Scan for the cell matching the given text and deliver its (X, Y) coordinate at center. 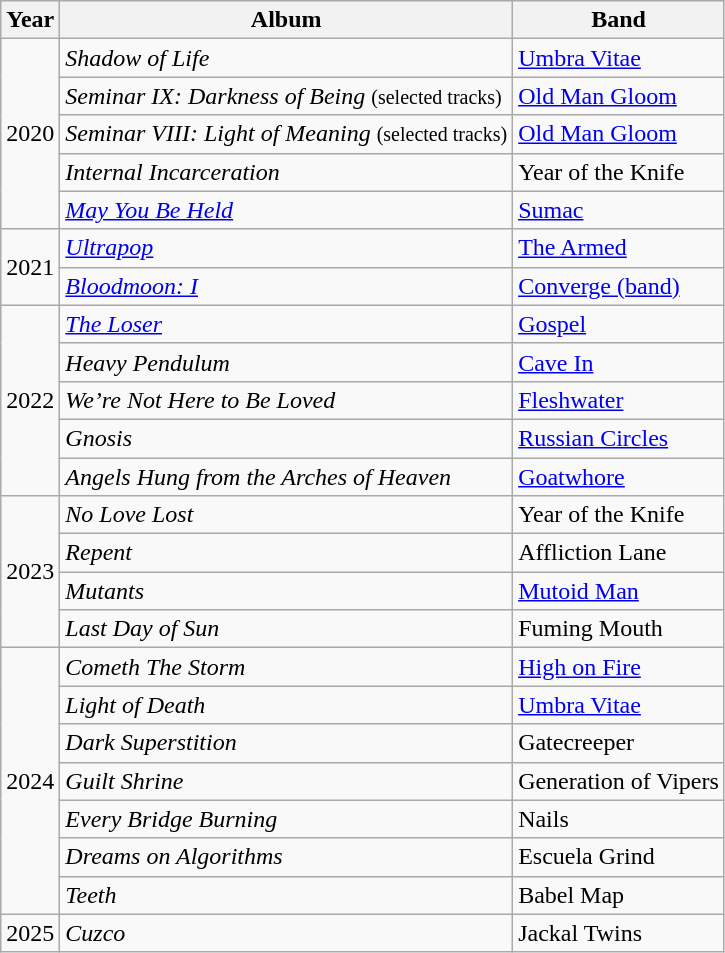
Last Day of Sun (286, 629)
Cuzco (286, 933)
Year (30, 20)
Goatwhore (619, 477)
Seminar VIII: Light of Meaning (selected tracks) (286, 134)
The Loser (286, 324)
Fuming Mouth (619, 629)
2025 (30, 933)
Russian Circles (619, 438)
High on Fire (619, 667)
Gatecreeper (619, 743)
Album (286, 20)
Every Bridge Burning (286, 819)
Mutoid Man (619, 591)
Fleshwater (619, 400)
Seminar IX: Darkness of Being (selected tracks) (286, 96)
Internal Incarceration (286, 172)
Shadow of Life (286, 58)
Sumac (619, 210)
Guilt Shrine (286, 781)
Ultrapop (286, 248)
2021 (30, 267)
Cave In (619, 362)
Mutants (286, 591)
Dreams on Algorithms (286, 857)
The Armed (619, 248)
Affliction Lane (619, 553)
2022 (30, 400)
No Love Lost (286, 515)
May You Be Held (286, 210)
Gnosis (286, 438)
Light of Death (286, 705)
Angels Hung from the Arches of Heaven (286, 477)
Generation of Vipers (619, 781)
Bloodmoon: I (286, 286)
Converge (band) (619, 286)
2020 (30, 134)
Gospel (619, 324)
Jackal Twins (619, 933)
Heavy Pendulum (286, 362)
We’re Not Here to Be Loved (286, 400)
Babel Map (619, 895)
2023 (30, 572)
Teeth (286, 895)
2024 (30, 781)
Cometh The Storm (286, 667)
Nails (619, 819)
Dark Superstition (286, 743)
Band (619, 20)
Repent (286, 553)
Escuela Grind (619, 857)
